Determine the (x, y) coordinate at the center of the cell enclosing the given text.  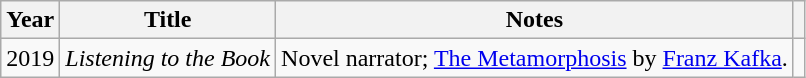
Novel narrator; The Metamorphosis by Franz Kafka. (535, 58)
2019 (30, 58)
Listening to the Book (168, 58)
Notes (535, 20)
Title (168, 20)
Year (30, 20)
